For the text-containing cell, return its midpoint in (X, Y) coordinate format. 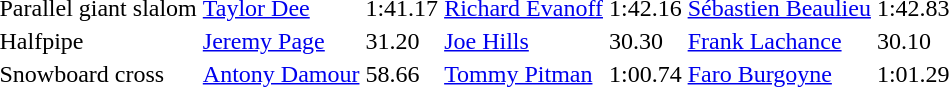
30.30 (645, 41)
Joe Hills (524, 41)
Frank Lachance (779, 41)
Jeremy Page (281, 41)
31.20 (402, 41)
